Output the [X, Y] coordinate of the center of the cell containing the given text.  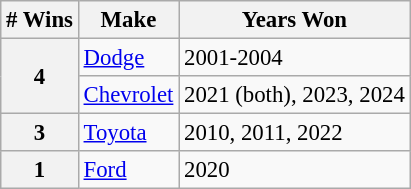
2001-2004 [294, 58]
1 [40, 170]
3 [40, 133]
Years Won [294, 20]
4 [40, 76]
Chevrolet [128, 95]
2021 (both), 2023, 2024 [294, 95]
# Wins [40, 20]
Dodge [128, 58]
Toyota [128, 133]
Ford [128, 170]
Make [128, 20]
2010, 2011, 2022 [294, 133]
2020 [294, 170]
